Pinpoint the cell where the given text exists, returning its [X, Y] midpoint coordinate. 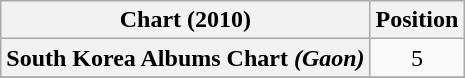
5 [417, 58]
Chart (2010) [186, 20]
Position [417, 20]
South Korea Albums Chart (Gaon) [186, 58]
